Return (x, y) of the center of cell containing provided text 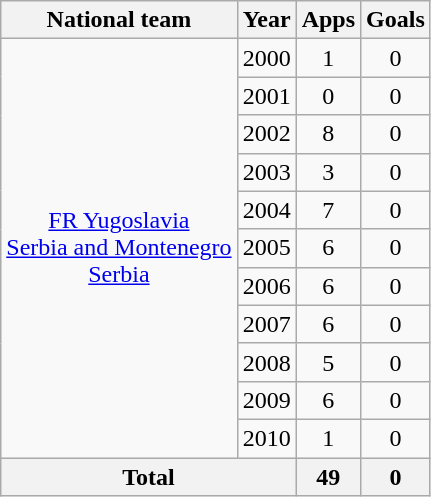
2002 (266, 134)
3 (328, 172)
2006 (266, 286)
49 (328, 477)
FR YugoslaviaSerbia and MontenegroSerbia (119, 248)
Year (266, 20)
5 (328, 362)
2004 (266, 210)
2001 (266, 96)
7 (328, 210)
2007 (266, 324)
2010 (266, 438)
Goals (396, 20)
National team (119, 20)
Total (148, 477)
2003 (266, 172)
2008 (266, 362)
8 (328, 134)
2009 (266, 400)
2000 (266, 58)
2005 (266, 248)
Apps (328, 20)
